Return the [X, Y] coordinate for the center point of the cell that contains the specified text.  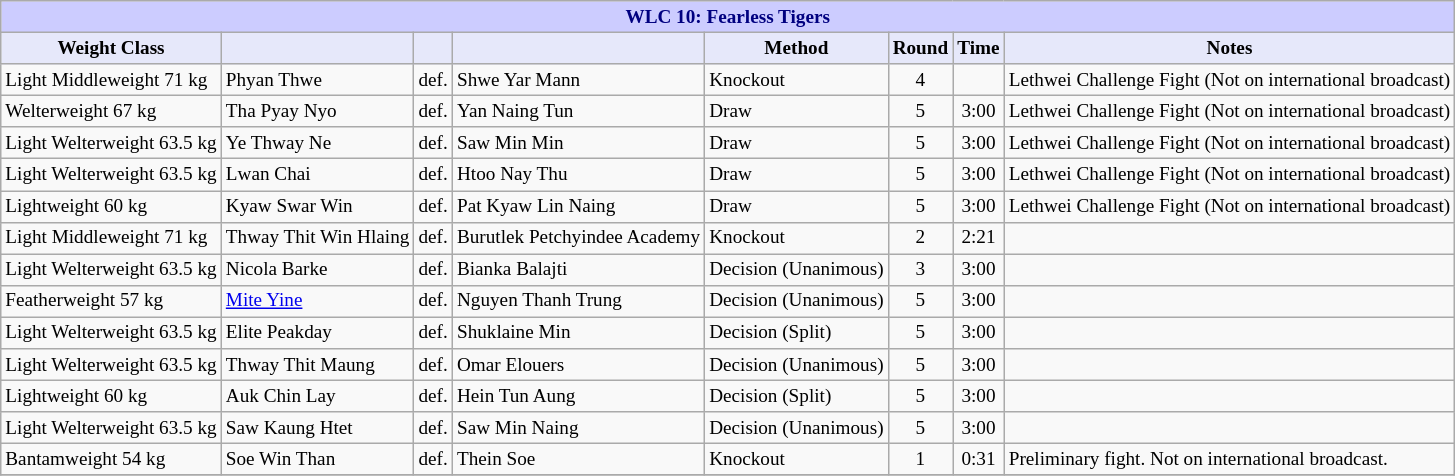
Thein Soe [578, 460]
WLC 10: Fearless Tigers [728, 17]
Weight Class [111, 48]
0:31 [978, 460]
Elite Peakday [318, 333]
4 [920, 80]
Htoo Nay Thu [578, 175]
Kyaw Swar Win [318, 206]
Soe Win Than [318, 460]
Mite Yine [318, 301]
Thway Thit Win Hlaing [318, 238]
Round [920, 48]
Yan Naing Tun [578, 111]
1 [920, 460]
Saw Min Min [578, 143]
Lwan Chai [318, 175]
Bantamweight 54 kg [111, 460]
Bianka Balajti [578, 270]
Saw Kaung Htet [318, 428]
Featherweight 57 kg [111, 301]
Omar Elouers [578, 365]
Phyan Thwe [318, 80]
Method [796, 48]
Tha Pyay Nyo [318, 111]
Ye Thway Ne [318, 143]
Saw Min Naing [578, 428]
2 [920, 238]
Burutlek Petchyindee Academy [578, 238]
Hein Tun Aung [578, 396]
Preliminary fight. Not on international broadcast. [1230, 460]
Notes [1230, 48]
Thway Thit Maung [318, 365]
Pat Kyaw Lin Naing [578, 206]
Nicola Barke [318, 270]
3 [920, 270]
Shuklaine Min [578, 333]
Time [978, 48]
Nguyen Thanh Trung [578, 301]
Welterweight 67 kg [111, 111]
2:21 [978, 238]
Shwe Yar Mann [578, 80]
Auk Chin Lay [318, 396]
